Extract the (X, Y) coordinate from the center of the cell holding the provided text.  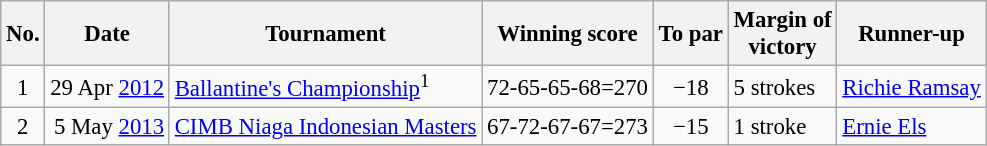
No. (23, 34)
Tournament (325, 34)
−18 (690, 87)
Winning score (568, 34)
To par (690, 34)
2 (23, 127)
CIMB Niaga Indonesian Masters (325, 127)
29 Apr 2012 (107, 87)
1 stroke (782, 127)
1 (23, 87)
72-65-65-68=270 (568, 87)
Runner-up (912, 34)
Richie Ramsay (912, 87)
Margin ofvictory (782, 34)
67-72-67-67=273 (568, 127)
−15 (690, 127)
Date (107, 34)
5 strokes (782, 87)
5 May 2013 (107, 127)
Ernie Els (912, 127)
Ballantine's Championship1 (325, 87)
